Return (X, Y) of the center of cell containing provided text 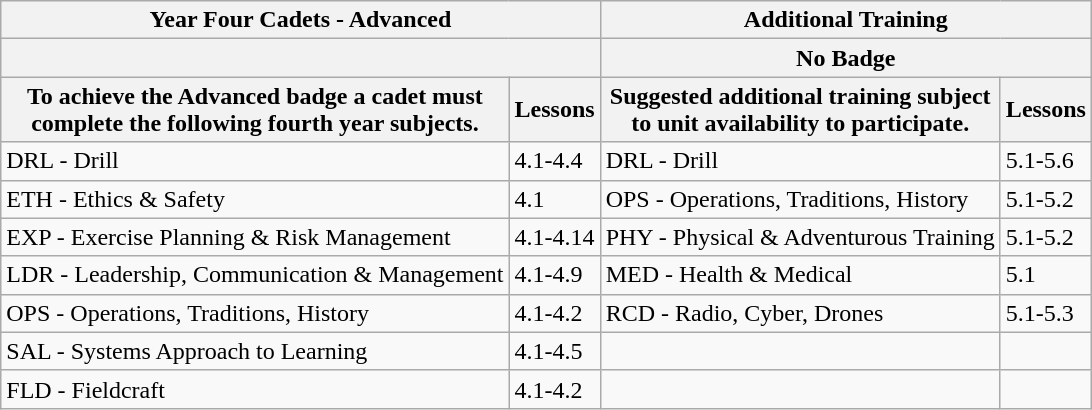
Year Four Cadets - Advanced (300, 20)
4.1-4.9 (554, 275)
SAL - Systems Approach to Learning (255, 351)
4.1-4.4 (554, 161)
MED - Health & Medical (800, 275)
5.1-5.6 (1046, 161)
To achieve the Advanced badge a cadet mustcomplete the following fourth year subjects. (255, 110)
No Badge (846, 58)
ETH - Ethics & Safety (255, 199)
4.1-4.5 (554, 351)
EXP - Exercise Planning & Risk Management (255, 237)
PHY - Physical & Adventurous Training (800, 237)
5.1-5.3 (1046, 313)
RCD - Radio, Cyber, Drones (800, 313)
Additional Training (846, 20)
4.1-4.14 (554, 237)
LDR - Leadership, Communication & Management (255, 275)
5.1 (1046, 275)
Suggested additional training subjectto unit availability to participate. (800, 110)
FLD - Fieldcraft (255, 389)
4.1 (554, 199)
